Detect which cell encompasses the target text, then output its (x, y) center coordinate. 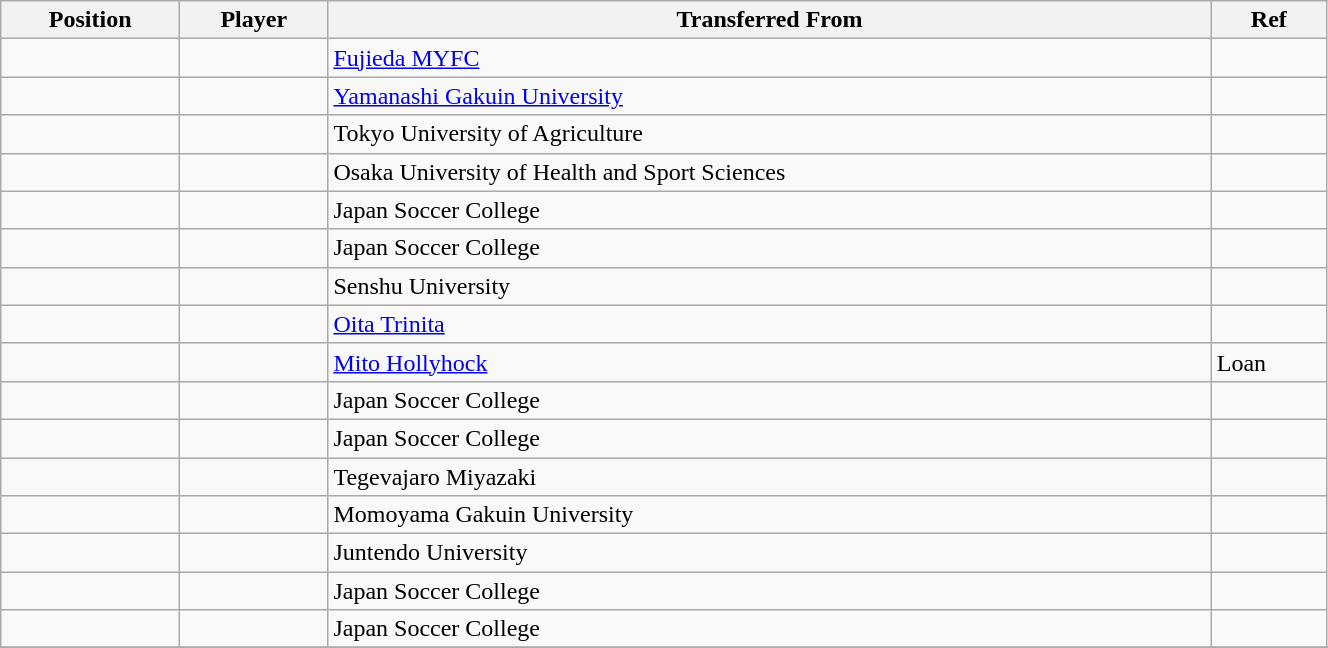
Yamanashi Gakuin University (770, 96)
Osaka University of Health and Sport Sciences (770, 172)
Fujieda MYFC (770, 58)
Mito Hollyhock (770, 362)
Juntendo University (770, 553)
Momoyama Gakuin University (770, 515)
Player (254, 20)
Oita Trinita (770, 324)
Tegevajaro Miyazaki (770, 477)
Loan (1268, 362)
Ref (1268, 20)
Tokyo University of Agriculture (770, 134)
Senshu University (770, 286)
Position (90, 20)
Transferred From (770, 20)
